Extract the (X, Y) coordinate from the center of the cell holding the provided text.  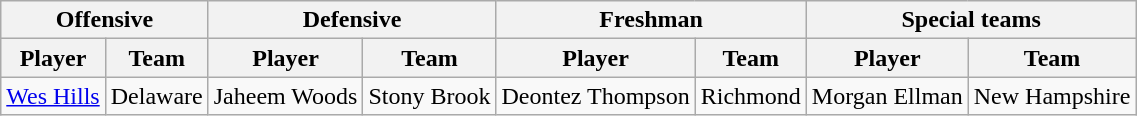
Freshman (651, 20)
Defensive (352, 20)
Offensive (104, 20)
Stony Brook (430, 96)
Richmond (750, 96)
Wes Hills (53, 96)
New Hampshire (1052, 96)
Morgan Ellman (887, 96)
Deontez Thompson (596, 96)
Delaware (156, 96)
Special teams (971, 20)
Jaheem Woods (286, 96)
